From the cell containing the given text, extract its center point as (x, y) coordinate. 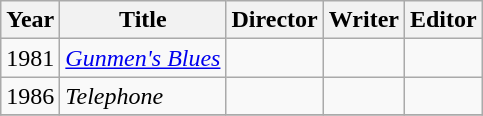
Writer (364, 20)
1981 (30, 58)
Gunmen's Blues (143, 58)
Editor (443, 20)
Title (143, 20)
Director (274, 20)
1986 (30, 96)
Telephone (143, 96)
Year (30, 20)
